For the text-containing cell, return its midpoint in [X, Y] coordinate format. 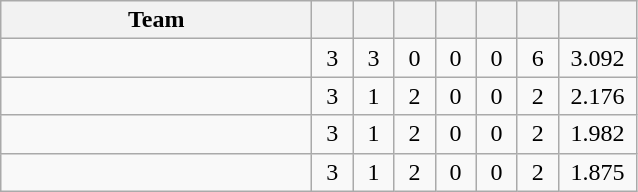
1.982 [598, 134]
6 [538, 58]
1.875 [598, 172]
Team [156, 20]
3.092 [598, 58]
2.176 [598, 96]
